Search for the cell housing the specified text and yield its (X, Y) center coordinate. 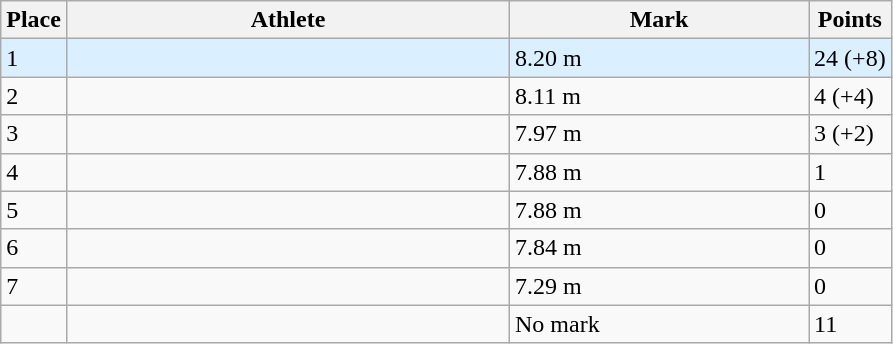
Athlete (288, 20)
4 (34, 172)
7.84 m (660, 248)
Place (34, 20)
Points (850, 20)
8.20 m (660, 58)
7 (34, 286)
24 (+8) (850, 58)
Mark (660, 20)
3 (34, 134)
7.29 m (660, 286)
11 (850, 324)
3 (+2) (850, 134)
7.97 m (660, 134)
4 (+4) (850, 96)
2 (34, 96)
No mark (660, 324)
6 (34, 248)
8.11 m (660, 96)
5 (34, 210)
